Capture the cell that displays the provided text and extract its (X, Y) central coordinate. 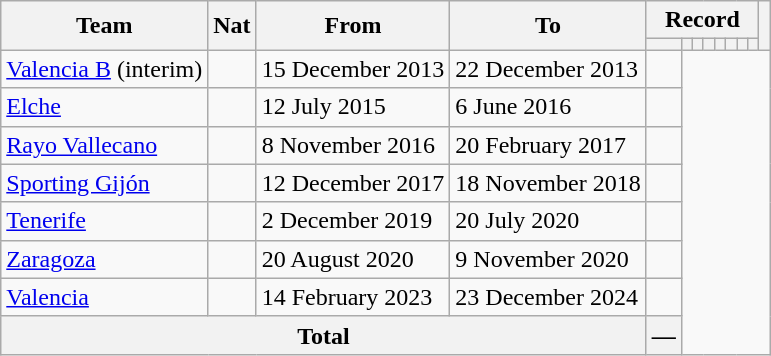
To (548, 26)
— (664, 335)
Nat (232, 26)
Valencia (104, 297)
20 August 2020 (353, 259)
Team (104, 26)
Total (324, 335)
2 December 2019 (353, 221)
Valencia B (interim) (104, 69)
12 July 2015 (353, 107)
Zaragoza (104, 259)
From (353, 26)
9 November 2020 (548, 259)
6 June 2016 (548, 107)
12 December 2017 (353, 183)
8 November 2016 (353, 145)
Elche (104, 107)
14 February 2023 (353, 297)
20 July 2020 (548, 221)
18 November 2018 (548, 183)
20 February 2017 (548, 145)
23 December 2024 (548, 297)
Tenerife (104, 221)
22 December 2013 (548, 69)
Rayo Vallecano (104, 145)
Sporting Gijón (104, 183)
15 December 2013 (353, 69)
Record (702, 20)
